Provide the [X, Y] coordinate of the cell's center where the given text is located.  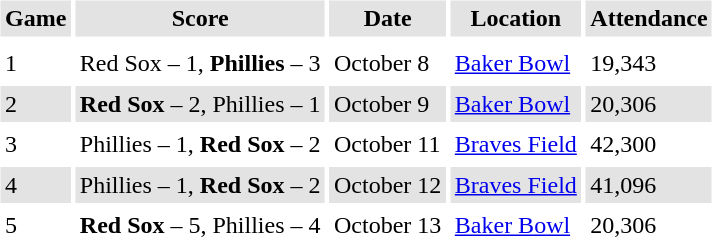
Location [516, 18]
1 [35, 64]
October 12 [388, 185]
Game [35, 18]
41,096 [649, 185]
42,300 [649, 144]
October 8 [388, 64]
Attendance [649, 18]
19,343 [649, 64]
4 [35, 185]
Score [200, 18]
Date [388, 18]
20,306 [649, 104]
3 [35, 144]
Red Sox – 2, Phillies – 1 [200, 104]
Red Sox – 1, Phillies – 3 [200, 64]
2 [35, 104]
October 9 [388, 104]
October 11 [388, 144]
